Pinpoint the cell where the given text exists, returning its (x, y) midpoint coordinate. 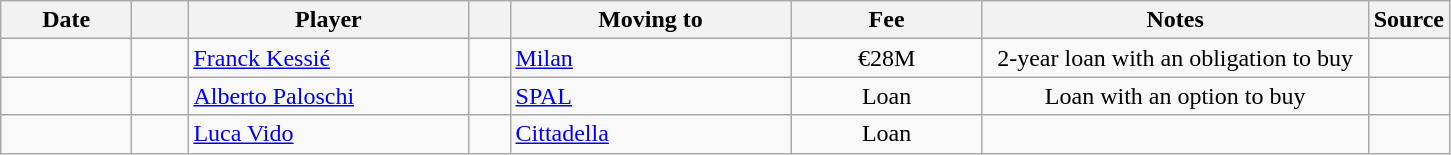
Source (1408, 20)
Alberto Paloschi (328, 96)
Luca Vido (328, 134)
Player (328, 20)
Fee (886, 20)
€28M (886, 58)
Cittadella (650, 134)
Moving to (650, 20)
2-year loan with an obligation to buy (1175, 58)
Milan (650, 58)
SPAL (650, 96)
Franck Kessié (328, 58)
Loan with an option to buy (1175, 96)
Date (66, 20)
Notes (1175, 20)
